Scan for the cell matching the given text and deliver its [X, Y] coordinate at center. 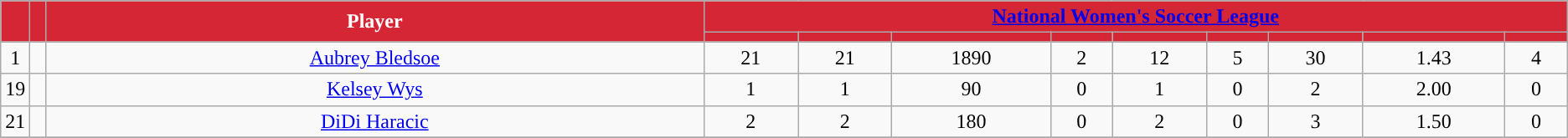
Kelsey Wys [375, 89]
1890 [972, 58]
4 [1536, 58]
3 [1315, 121]
19 [15, 89]
5 [1238, 58]
180 [972, 121]
National Women's Soccer League [1136, 17]
1.50 [1434, 121]
DiDi Haracic [375, 121]
30 [1315, 58]
Player [375, 22]
Aubrey Bledsoe [375, 58]
2.00 [1434, 89]
12 [1159, 58]
90 [972, 89]
1.43 [1434, 58]
